Identify which cell holds the provided text, then report its [X, Y] central coordinate. 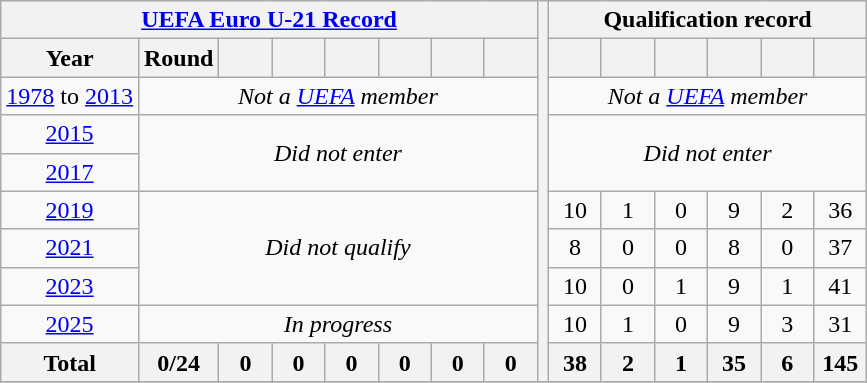
2017 [70, 172]
35 [734, 362]
2015 [70, 134]
Did not qualify [338, 248]
2019 [70, 210]
38 [574, 362]
UEFA Euro U-21 Record [270, 20]
Qualification record [707, 20]
In progress [338, 324]
2023 [70, 286]
36 [840, 210]
37 [840, 248]
Round [178, 58]
Year [70, 58]
2021 [70, 248]
Total [70, 362]
2025 [70, 324]
3 [788, 324]
31 [840, 324]
145 [840, 362]
6 [788, 362]
41 [840, 286]
1978 to 2013 [70, 96]
0/24 [178, 362]
